Search for the cell housing the specified text and yield its (x, y) center coordinate. 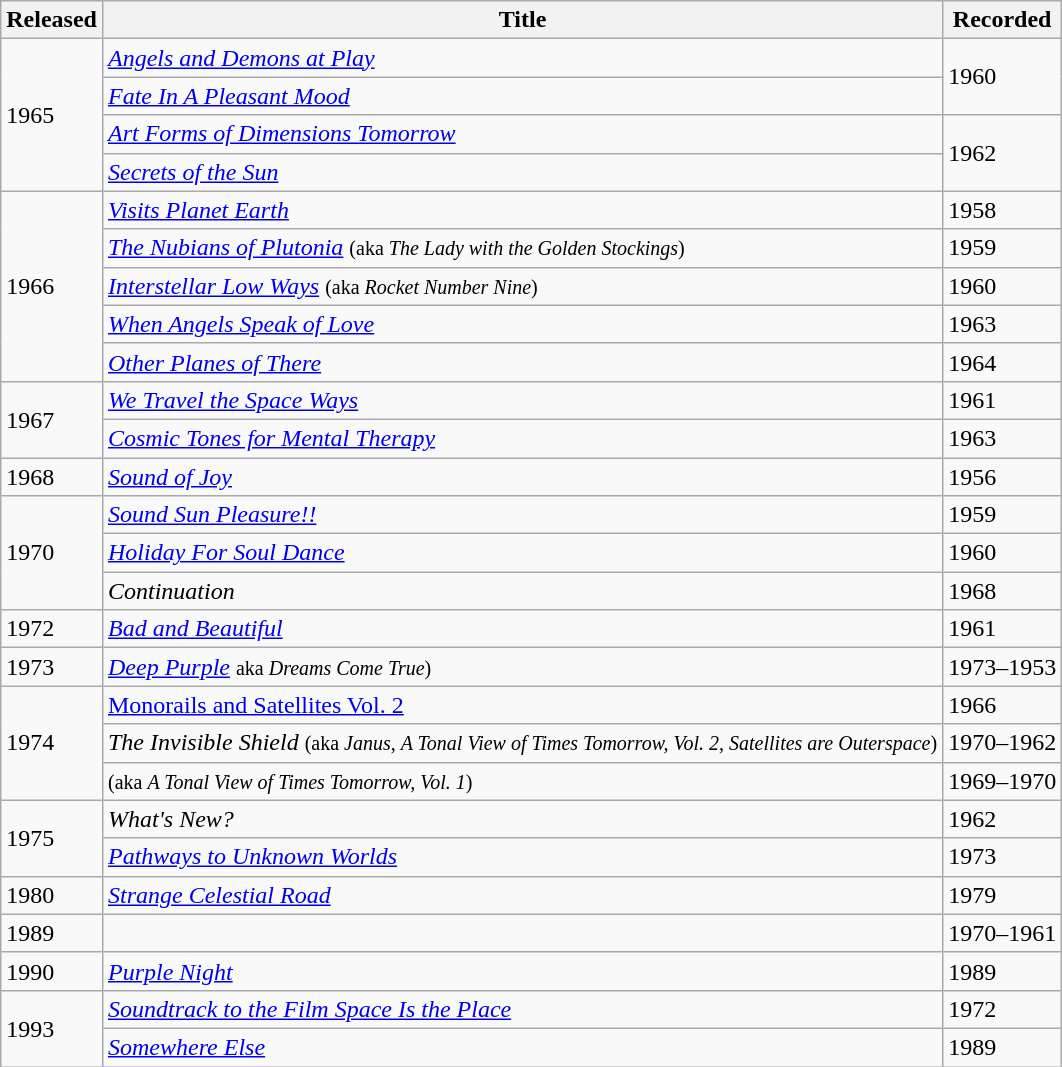
Sound of Joy (522, 477)
1956 (1002, 477)
Strange Celestial Road (522, 895)
What's New? (522, 819)
Interstellar Low Ways (aka Rocket Number Nine) (522, 286)
Art Forms of Dimensions Tomorrow (522, 134)
1973–1953 (1002, 667)
1958 (1002, 210)
The Invisible Shield (aka Janus, A Tonal View of Times Tomorrow, Vol. 2, Satellites are Outerspace) (522, 743)
Continuation (522, 591)
Holiday For Soul Dance (522, 553)
Pathways to Unknown Worlds (522, 857)
Somewhere Else (522, 1047)
Fate In A Pleasant Mood (522, 96)
Other Planes of There (522, 362)
1970 (52, 553)
1967 (52, 419)
Deep Purple aka Dreams Come True) (522, 667)
1980 (52, 895)
1965 (52, 115)
Soundtrack to the Film Space Is the Place (522, 1009)
When Angels Speak of Love (522, 324)
1975 (52, 838)
1974 (52, 743)
Cosmic Tones for Mental Therapy (522, 438)
We Travel the Space Ways (522, 400)
Released (52, 20)
Angels and Demons at Play (522, 58)
1990 (52, 971)
1969–1970 (1002, 781)
Title (522, 20)
1970–1961 (1002, 933)
Recorded (1002, 20)
Bad and Beautiful (522, 629)
Visits Planet Earth (522, 210)
Purple Night (522, 971)
Monorails and Satellites Vol. 2 (522, 705)
1970–1962 (1002, 743)
1964 (1002, 362)
Secrets of the Sun (522, 172)
(aka A Tonal View of Times Tomorrow, Vol. 1) (522, 781)
1993 (52, 1028)
1979 (1002, 895)
Sound Sun Pleasure!! (522, 515)
The Nubians of Plutonia (aka The Lady with the Golden Stockings) (522, 248)
